Return [x, y] of the center of cell containing provided text 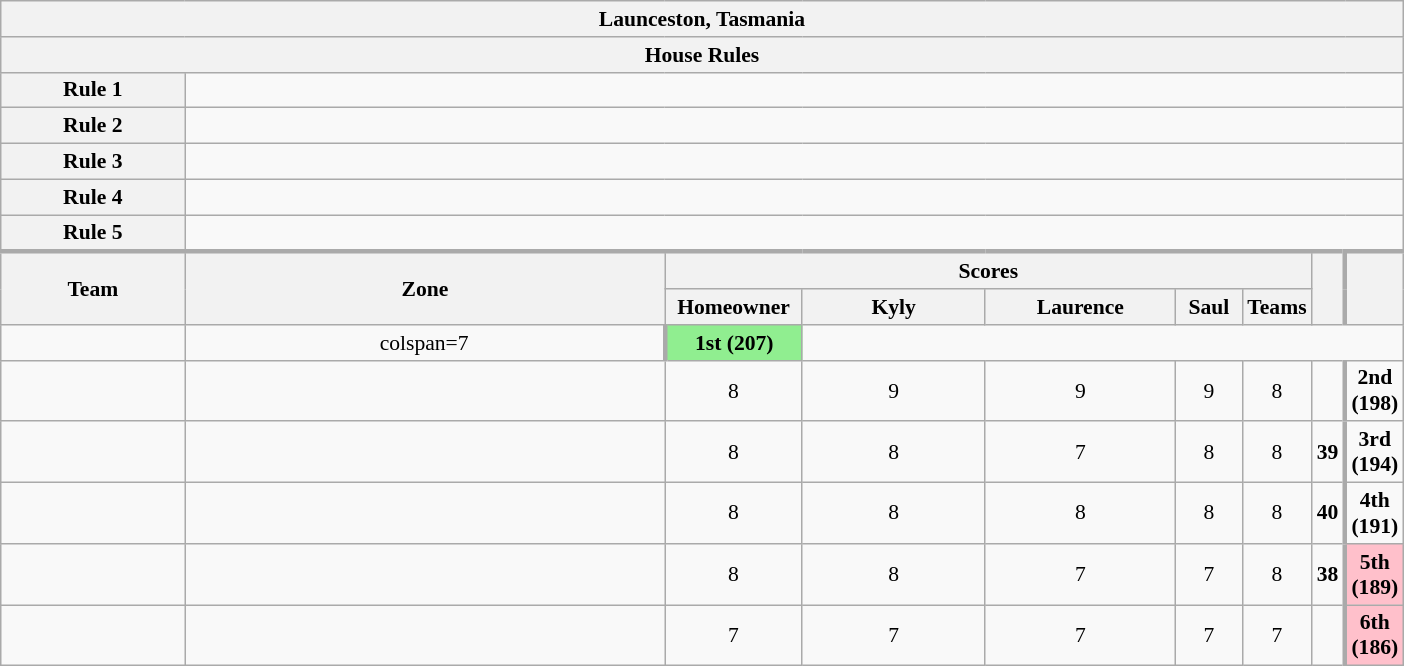
3rd (194) [1374, 452]
5th (189) [1374, 574]
40 [1328, 514]
colspan=7 [425, 343]
Kyly [894, 307]
Launceston, Tasmania [702, 19]
Laurence [1080, 307]
Rule 5 [93, 234]
38 [1328, 574]
Homeowner [734, 307]
39 [1328, 452]
Team [93, 288]
Saul [1210, 307]
1st (207) [734, 343]
Rule 3 [93, 162]
Zone [425, 288]
Teams [1276, 307]
House Rules [702, 55]
Rule 2 [93, 126]
Scores [988, 270]
6th (186) [1374, 636]
Rule 4 [93, 197]
Rule 1 [93, 90]
2nd (198) [1374, 390]
4th (191) [1374, 514]
